Search for the cell housing the specified text and yield its [X, Y] center coordinate. 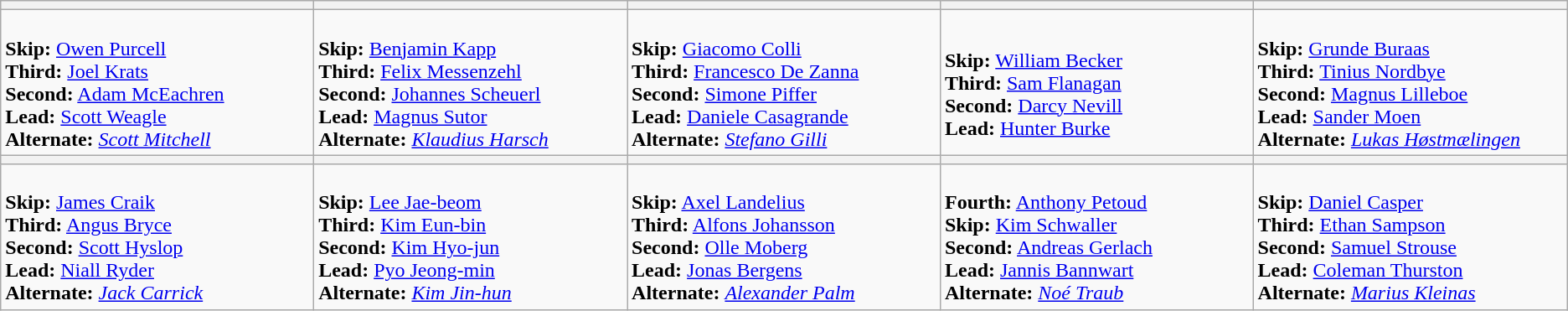
Skip: William Becker Third: Sam Flanagan Second: Darcy Nevill Lead: Hunter Burke [1096, 82]
Skip: James Craik Third: Angus Bryce Second: Scott Hyslop Lead: Niall Ryder Alternate: Jack Carrick [157, 236]
Skip: Benjamin Kapp Third: Felix Messenzehl Second: Johannes Scheuerl Lead: Magnus Sutor Alternate: Klaudius Harsch [471, 82]
Skip: Daniel Casper Third: Ethan Sampson Second: Samuel Strouse Lead: Coleman Thurston Alternate: Marius Kleinas [1411, 236]
Skip: Giacomo Colli Third: Francesco De Zanna Second: Simone Piffer Lead: Daniele Casagrande Alternate: Stefano Gilli [784, 82]
Skip: Owen Purcell Third: Joel Krats Second: Adam McEachren Lead: Scott Weagle Alternate: Scott Mitchell [157, 82]
Skip: Axel Landelius Third: Alfons Johansson Second: Olle Moberg Lead: Jonas Bergens Alternate: Alexander Palm [784, 236]
Fourth: Anthony Petoud Skip: Kim Schwaller Second: Andreas Gerlach Lead: Jannis Bannwart Alternate: Noé Traub [1096, 236]
Skip: Grunde Buraas Third: Tinius Nordbye Second: Magnus Lilleboe Lead: Sander Moen Alternate: Lukas Høstmælingen [1411, 82]
Skip: Lee Jae-beom Third: Kim Eun-bin Second: Kim Hyo-jun Lead: Pyo Jeong-min Alternate: Kim Jin-hun [471, 236]
